Determine the (X, Y) coordinate at the center of the cell enclosing the given text.  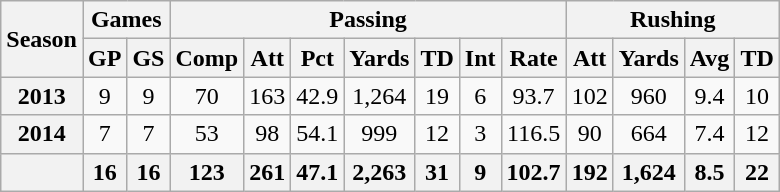
192 (590, 172)
Comp (207, 58)
Season (42, 39)
53 (207, 134)
47.1 (318, 172)
3 (480, 134)
Rate (534, 58)
Avg (710, 58)
163 (268, 96)
2014 (42, 134)
70 (207, 96)
664 (648, 134)
42.9 (318, 96)
261 (268, 172)
1,624 (648, 172)
2,263 (380, 172)
2013 (42, 96)
GP (104, 58)
93.7 (534, 96)
6 (480, 96)
123 (207, 172)
Rushing (672, 20)
GS (148, 58)
10 (757, 96)
19 (437, 96)
960 (648, 96)
22 (757, 172)
999 (380, 134)
116.5 (534, 134)
9.4 (710, 96)
98 (268, 134)
Pct (318, 58)
102 (590, 96)
54.1 (318, 134)
90 (590, 134)
7.4 (710, 134)
Int (480, 58)
1,264 (380, 96)
102.7 (534, 172)
Passing (368, 20)
31 (437, 172)
Games (126, 20)
8.5 (710, 172)
